Extract the [X, Y] coordinate from the center of the cell holding the provided text.  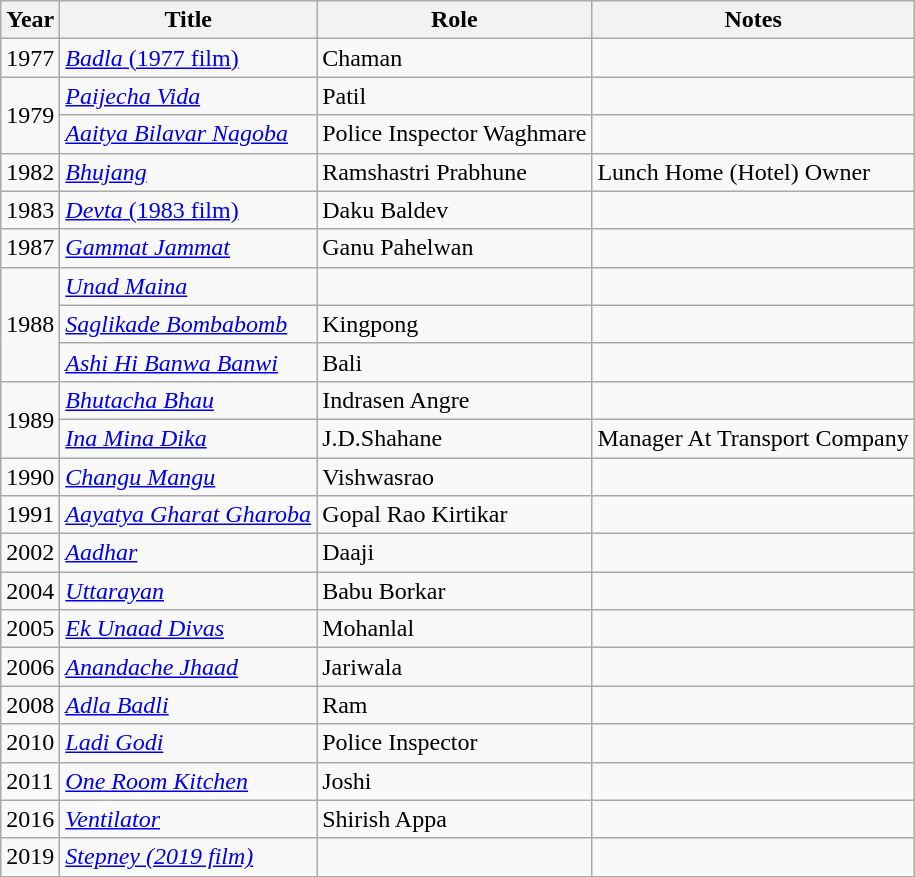
Year [30, 20]
Vishwasrao [454, 477]
Uttarayan [188, 591]
2019 [30, 857]
1990 [30, 477]
1988 [30, 324]
Notes [753, 20]
Anandache Jhaad [188, 667]
Changu Mangu [188, 477]
J.D.Shahane [454, 438]
2016 [30, 819]
One Room Kitchen [188, 781]
2002 [30, 553]
Ganu Pahelwan [454, 248]
Mohanlal [454, 629]
1991 [30, 515]
Patil [454, 96]
Daaji [454, 553]
1989 [30, 419]
Bali [454, 362]
Police Inspector Waghmare [454, 134]
1987 [30, 248]
Gammat Jammat [188, 248]
2010 [30, 743]
Ashi Hi Banwa Banwi [188, 362]
1982 [30, 172]
Shirish Appa [454, 819]
2004 [30, 591]
Joshi [454, 781]
1983 [30, 210]
2005 [30, 629]
Aadhar [188, 553]
Ladi Godi [188, 743]
Unad Maina [188, 286]
Bhutacha Bhau [188, 400]
Police Inspector [454, 743]
Ek Unaad Divas [188, 629]
Aayatya Gharat Gharoba [188, 515]
Indrasen Angre [454, 400]
Ina Mina Dika [188, 438]
2011 [30, 781]
Saglikade Bombabomb [188, 324]
2006 [30, 667]
Bhujang [188, 172]
Badla (1977 film) [188, 58]
Gopal Rao Kirtikar [454, 515]
1979 [30, 115]
1977 [30, 58]
Chaman [454, 58]
Ramshastri Prabhune [454, 172]
Ram [454, 705]
Aaitya Bilavar Nagoba [188, 134]
Jariwala [454, 667]
Role [454, 20]
Adla Badli [188, 705]
Ventilator [188, 819]
2008 [30, 705]
Stepney (2019 film) [188, 857]
Lunch Home (Hotel) Owner [753, 172]
Daku Baldev [454, 210]
Paijecha Vida [188, 96]
Title [188, 20]
Babu Borkar [454, 591]
Manager At Transport Company [753, 438]
Kingpong [454, 324]
Devta (1983 film) [188, 210]
